Provide the [x, y] coordinate of the cell's center where the given text is located.  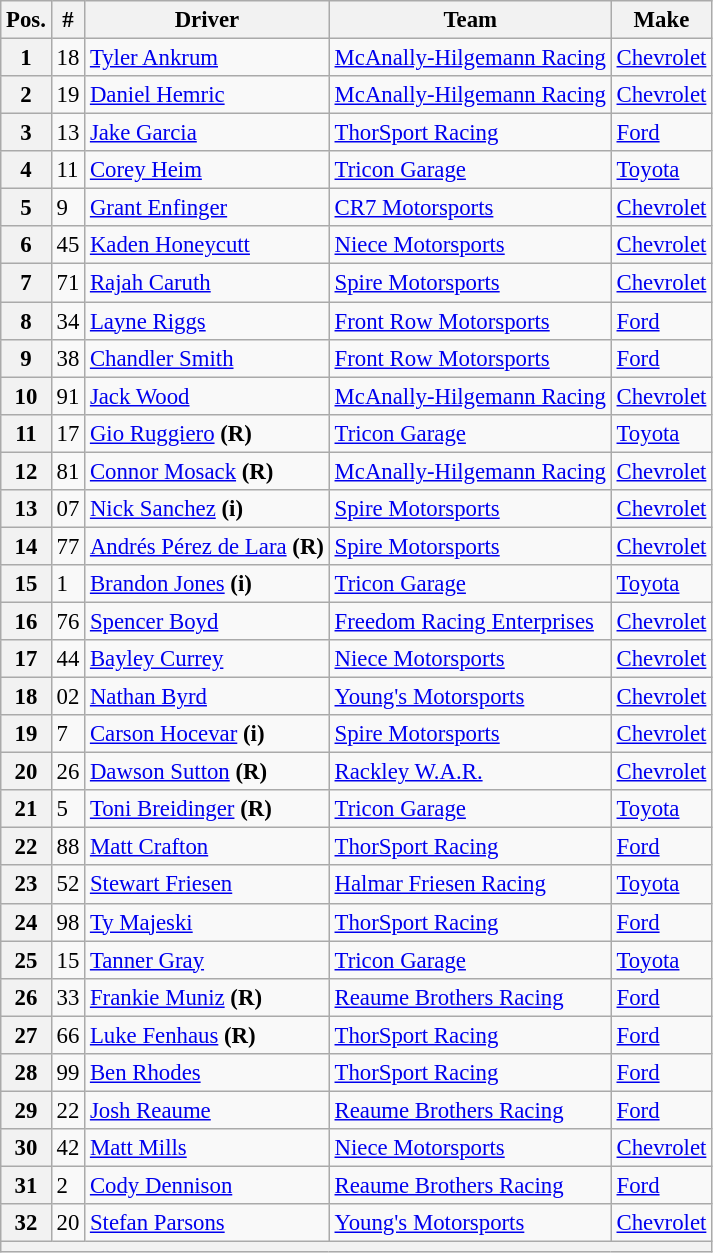
Corey Heim [208, 170]
27 [26, 1035]
Josh Reaume [208, 1110]
Cody Dennison [208, 1185]
Andrés Pérez de Lara (R) [208, 546]
Matt Mills [208, 1148]
6 [26, 245]
Team [470, 20]
66 [68, 1035]
4 [26, 170]
Nathan Byrd [208, 697]
Make [661, 20]
76 [68, 621]
Spencer Boyd [208, 621]
33 [68, 997]
38 [68, 358]
Pos. [26, 20]
52 [68, 885]
12 [26, 471]
Luke Fenhaus (R) [208, 1035]
10 [26, 396]
Jack Wood [208, 396]
Ty Majeski [208, 922]
Daniel Hemric [208, 95]
32 [26, 1223]
Gio Ruggiero (R) [208, 433]
81 [68, 471]
21 [26, 809]
14 [26, 546]
88 [68, 847]
Rackley W.A.R. [470, 772]
28 [26, 1073]
Nick Sanchez (i) [208, 509]
Chandler Smith [208, 358]
Tanner Gray [208, 960]
23 [26, 885]
16 [26, 621]
Connor Mosack (R) [208, 471]
Freedom Racing Enterprises [470, 621]
Kaden Honeycutt [208, 245]
29 [26, 1110]
42 [68, 1148]
44 [68, 659]
Bayley Currey [208, 659]
Stewart Friesen [208, 885]
Layne Riggs [208, 321]
Carson Hocevar (i) [208, 734]
Brandon Jones (i) [208, 584]
# [68, 20]
Ben Rhodes [208, 1073]
99 [68, 1073]
91 [68, 396]
3 [26, 133]
77 [68, 546]
34 [68, 321]
Frankie Muniz (R) [208, 997]
45 [68, 245]
98 [68, 922]
30 [26, 1148]
Toni Breidinger (R) [208, 809]
Driver [208, 20]
02 [68, 697]
Matt Crafton [208, 847]
Stefan Parsons [208, 1223]
Jake Garcia [208, 133]
71 [68, 283]
Halmar Friesen Racing [470, 885]
CR7 Motorsports [470, 208]
31 [26, 1185]
8 [26, 321]
25 [26, 960]
07 [68, 509]
Grant Enfinger [208, 208]
Dawson Sutton (R) [208, 772]
Rajah Caruth [208, 283]
24 [26, 922]
Tyler Ankrum [208, 58]
